Pinpoint the cell where the given text exists, returning its (X, Y) midpoint coordinate. 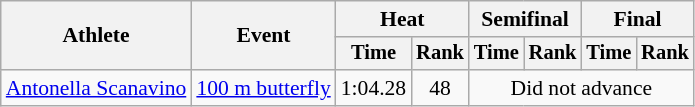
Heat (402, 19)
Semifinal (525, 19)
48 (440, 88)
Antonella Scanavino (96, 88)
Event (263, 36)
1:04.28 (374, 88)
Athlete (96, 36)
Did not advance (582, 88)
Final (637, 19)
100 m butterfly (263, 88)
